From the cell containing the given text, extract its center point as [X, Y] coordinate. 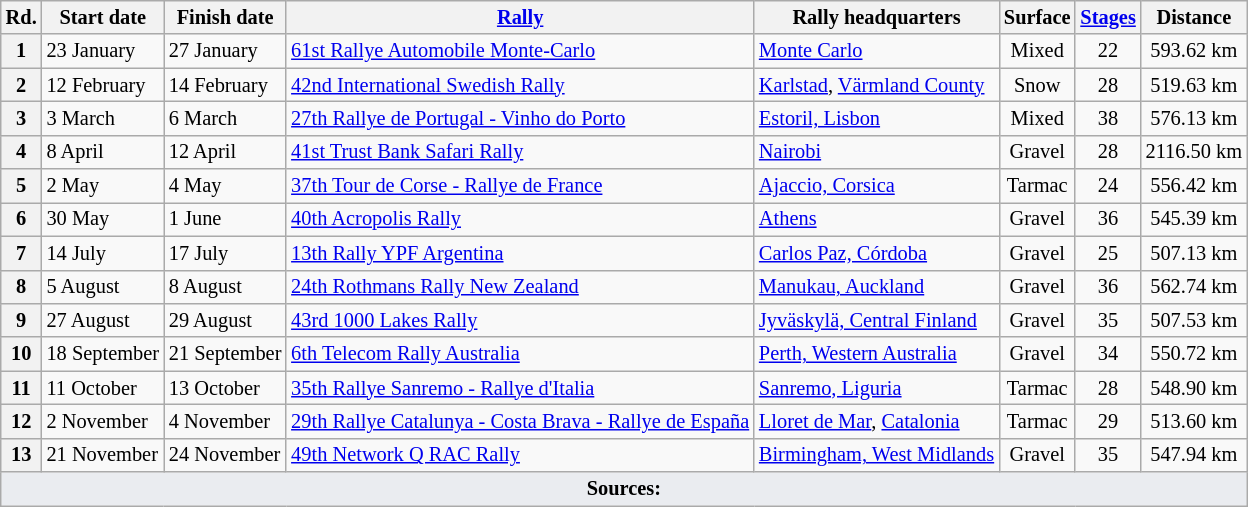
38 [1108, 118]
21 September [225, 354]
25 [1108, 253]
34 [1108, 354]
61st Rallye Automobile Monte-Carlo [520, 51]
Athens [876, 219]
Rally headquarters [876, 17]
35th Rallye Sanremo - Rallye d'Italia [520, 388]
Perth, Western Australia [876, 354]
27 January [225, 51]
21 November [103, 455]
548.90 km [1194, 388]
30 May [103, 219]
Manukau, Auckland [876, 287]
507.53 km [1194, 320]
547.94 km [1194, 455]
Stages [1108, 17]
Distance [1194, 17]
550.72 km [1194, 354]
2 [22, 85]
49th Network Q RAC Rally [520, 455]
Rd. [22, 17]
6 [22, 219]
13th Rally YPF Argentina [520, 253]
Surface [1037, 17]
23 January [103, 51]
14 February [225, 85]
5 [22, 186]
5 August [103, 287]
513.60 km [1194, 421]
Rally [520, 17]
Finish date [225, 17]
Sanremo, Liguria [876, 388]
37th Tour de Corse - Rallye de France [520, 186]
Birmingham, West Midlands [876, 455]
14 July [103, 253]
29th Rallye Catalunya - Costa Brava - Rallye de España [520, 421]
545.39 km [1194, 219]
4 [22, 152]
556.42 km [1194, 186]
Start date [103, 17]
43rd 1000 Lakes Rally [520, 320]
8 [22, 287]
Nairobi [876, 152]
8 August [225, 287]
27th Rallye de Portugal - Vinho do Porto [520, 118]
593.62 km [1194, 51]
2 May [103, 186]
10 [22, 354]
Ajaccio, Corsica [876, 186]
12 [22, 421]
519.63 km [1194, 85]
24th Rothmans Rally New Zealand [520, 287]
9 [22, 320]
3 [22, 118]
41st Trust Bank Safari Rally [520, 152]
24 [1108, 186]
2 November [103, 421]
11 [22, 388]
3 March [103, 118]
1 [22, 51]
Carlos Paz, Córdoba [876, 253]
8 April [103, 152]
562.74 km [1194, 287]
12 April [225, 152]
27 August [103, 320]
Jyväskylä, Central Finland [876, 320]
11 October [103, 388]
22 [1108, 51]
Estoril, Lisbon [876, 118]
13 October [225, 388]
13 [22, 455]
40th Acropolis Rally [520, 219]
Snow [1037, 85]
24 November [225, 455]
6 March [225, 118]
1 June [225, 219]
18 September [103, 354]
507.13 km [1194, 253]
29 [1108, 421]
Sources: [624, 489]
17 July [225, 253]
Karlstad, Värmland County [876, 85]
12 February [103, 85]
Monte Carlo [876, 51]
2116.50 km [1194, 152]
7 [22, 253]
4 May [225, 186]
42nd International Swedish Rally [520, 85]
Lloret de Mar, Catalonia [876, 421]
576.13 km [1194, 118]
29 August [225, 320]
4 November [225, 421]
6th Telecom Rally Australia [520, 354]
